Extract the [x, y] coordinate from the center of the cell holding the provided text.  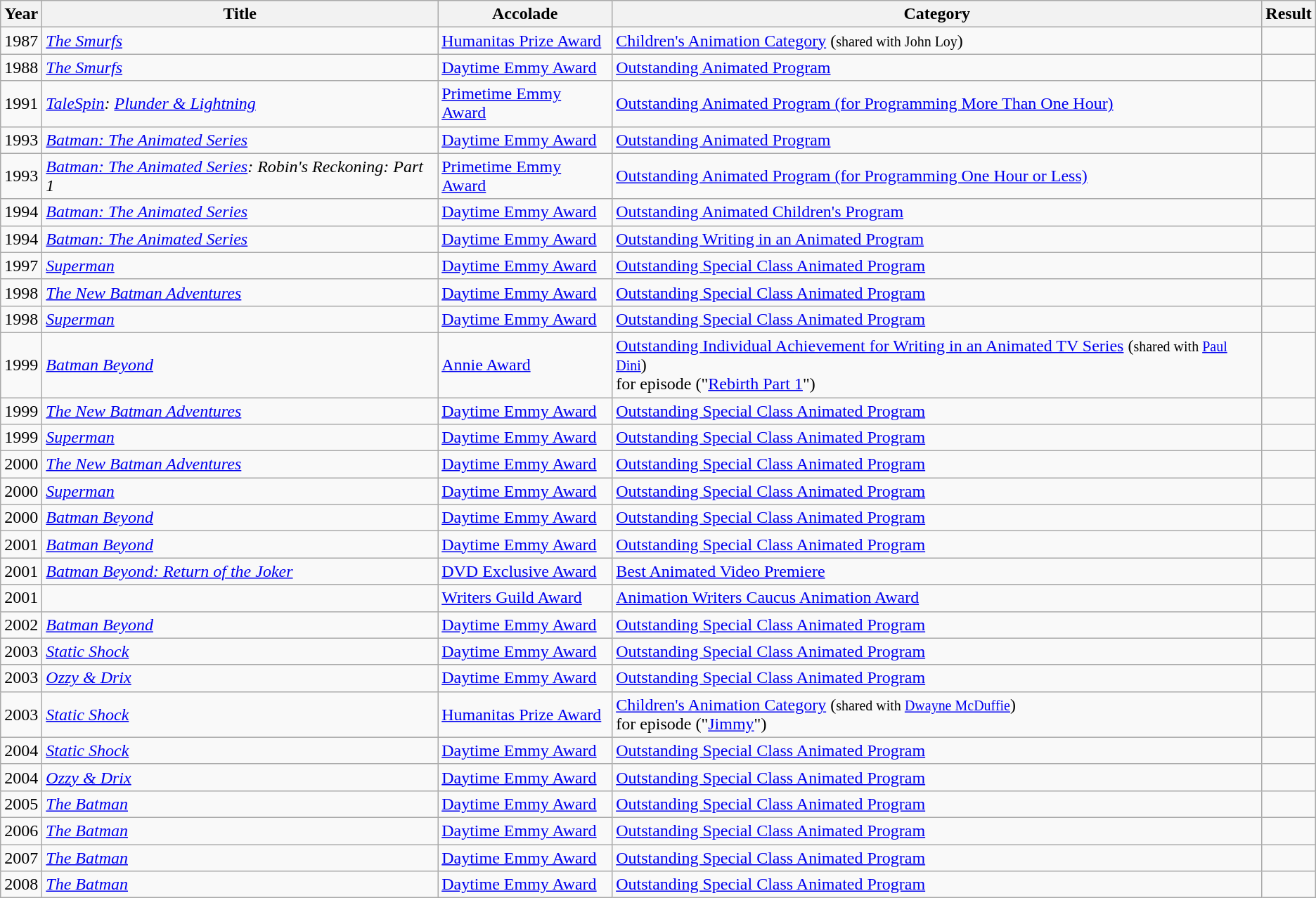
Batman: The Animated Series: Robin's Reckoning: Part 1 [240, 176]
Outstanding Animated Program (for Programming More Than One Hour) [937, 104]
Year [21, 14]
Category [937, 14]
Result [1289, 14]
2002 [21, 625]
2006 [21, 831]
2005 [21, 804]
Batman Beyond: Return of the Joker [240, 571]
Outstanding Writing in an Animated Program [937, 239]
Outstanding Animated Children's Program [937, 212]
2007 [21, 858]
Accolade [525, 14]
Outstanding Animated Program (for Programming One Hour or Less) [937, 176]
Outstanding Individual Achievement for Writing in an Animated TV Series (shared with Paul Dini)for episode ("Rebirth Part 1") [937, 365]
TaleSpin: Plunder & Lightning [240, 104]
1997 [21, 266]
Children's Animation Category (shared with Dwayne McDuffie)for episode ("Jimmy") [937, 714]
2008 [21, 885]
1991 [21, 104]
Writers Guild Award [525, 598]
Annie Award [525, 365]
Title [240, 14]
DVD Exclusive Award [525, 571]
Best Animated Video Premiere [937, 571]
1987 [21, 41]
1988 [21, 67]
Children's Animation Category (shared with John Loy) [937, 41]
Animation Writers Caucus Animation Award [937, 598]
